Return (x, y) of the center of cell containing provided text 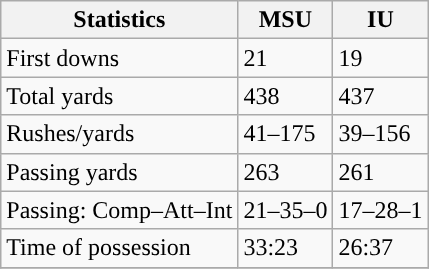
437 (380, 96)
19 (380, 58)
26:37 (380, 248)
First downs (120, 58)
Passing: Comp–Att–Int (120, 210)
21–35–0 (286, 210)
Statistics (120, 20)
261 (380, 172)
Rushes/yards (120, 134)
39–156 (380, 134)
17–28–1 (380, 210)
IU (380, 20)
21 (286, 58)
33:23 (286, 248)
438 (286, 96)
MSU (286, 20)
Passing yards (120, 172)
41–175 (286, 134)
Total yards (120, 96)
263 (286, 172)
Time of possession (120, 248)
